Scan for the cell matching the given text and deliver its [x, y] coordinate at center. 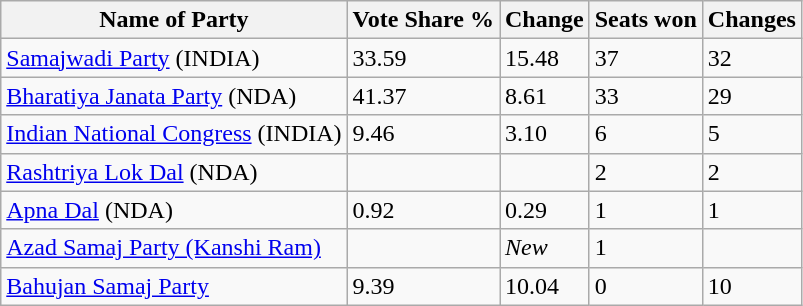
33 [646, 96]
0.29 [545, 210]
Change [545, 20]
Name of Party [174, 20]
Changes [752, 20]
Azad Samaj Party (Kanshi Ram) [174, 248]
41.37 [423, 96]
29 [752, 96]
10.04 [545, 286]
9.46 [423, 134]
6 [646, 134]
10 [752, 286]
3.10 [545, 134]
8.61 [545, 96]
0.92 [423, 210]
37 [646, 58]
Apna Dal (NDA) [174, 210]
Samajwadi Party (INDIA) [174, 58]
33.59 [423, 58]
Vote Share % [423, 20]
Seats won [646, 20]
New [545, 248]
9.39 [423, 286]
15.48 [545, 58]
Bharatiya Janata Party (NDA) [174, 96]
32 [752, 58]
Indian National Congress (INDIA) [174, 134]
Rashtriya Lok Dal (NDA) [174, 172]
5 [752, 134]
Bahujan Samaj Party [174, 286]
0 [646, 286]
